From the cell containing the given text, extract its center point as (x, y) coordinate. 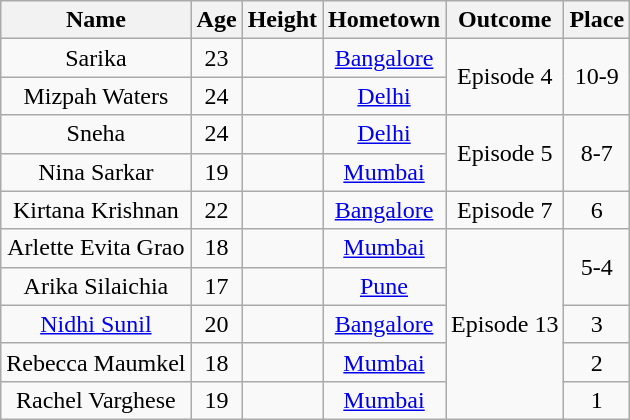
Rachel Varghese (96, 400)
Outcome (505, 20)
5-4 (597, 267)
Kirtana Krishnan (96, 210)
Episode 5 (505, 153)
Rebecca Maumkel (96, 362)
Age (216, 20)
Sarika (96, 58)
23 (216, 58)
Nidhi Sunil (96, 324)
Hometown (384, 20)
Episode 7 (505, 210)
10-9 (597, 77)
Place (597, 20)
Nina Sarkar (96, 172)
Episode 13 (505, 324)
Name (96, 20)
2 (597, 362)
22 (216, 210)
Mizpah Waters (96, 96)
Arika Silaichia (96, 286)
Sneha (96, 134)
Pune (384, 286)
20 (216, 324)
Episode 4 (505, 77)
Arlette Evita Grao (96, 248)
6 (597, 210)
Height (282, 20)
8-7 (597, 153)
3 (597, 324)
17 (216, 286)
1 (597, 400)
